Pinpoint the cell where the given text exists, returning its [x, y] midpoint coordinate. 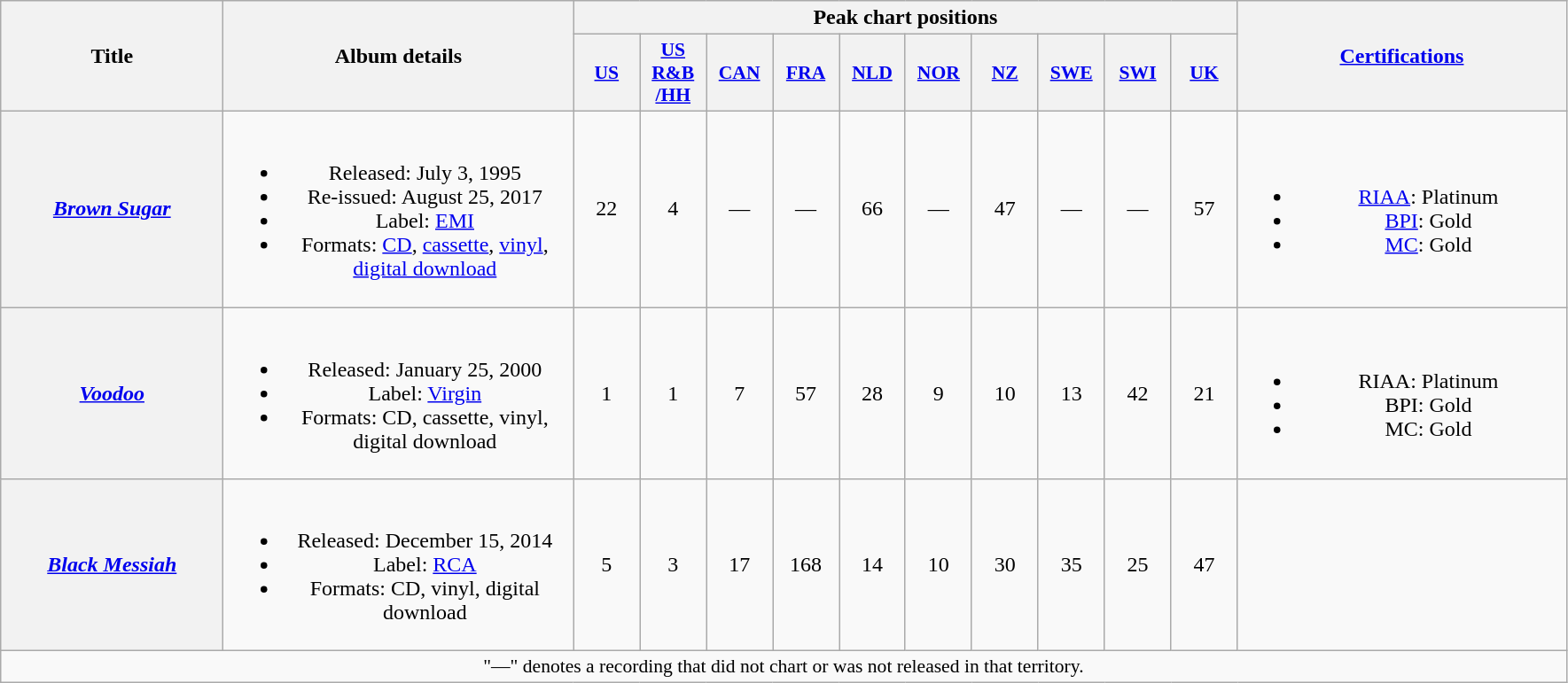
17 [739, 565]
66 [872, 209]
22 [606, 209]
35 [1071, 565]
5 [606, 565]
168 [807, 565]
Certifications [1402, 57]
Album details [399, 57]
3 [674, 565]
Voodoo [112, 392]
Peak chart positions [906, 18]
28 [872, 392]
Released: December 15, 2014Label: RCAFormats: CD, vinyl, digital download [399, 565]
13 [1071, 392]
FRA [807, 73]
21 [1204, 392]
NOR [938, 73]
Brown Sugar [112, 209]
25 [1138, 565]
USR&B/HH [674, 73]
"—" denotes a recording that did not chart or was not released in that territory. [784, 667]
SWE [1071, 73]
Released: January 25, 2000Label: VirginFormats: CD, cassette, vinyl, digital download [399, 392]
Black Messiah [112, 565]
US [606, 73]
9 [938, 392]
Released: July 3, 1995Re-issued: August 25, 2017Label: EMIFormats: CD, cassette, vinyl, digital download [399, 209]
4 [674, 209]
SWI [1138, 73]
NLD [872, 73]
30 [1005, 565]
42 [1138, 392]
Title [112, 57]
NZ [1005, 73]
UK [1204, 73]
7 [739, 392]
14 [872, 565]
CAN [739, 73]
